Scan for the cell matching the given text and deliver its (x, y) coordinate at center. 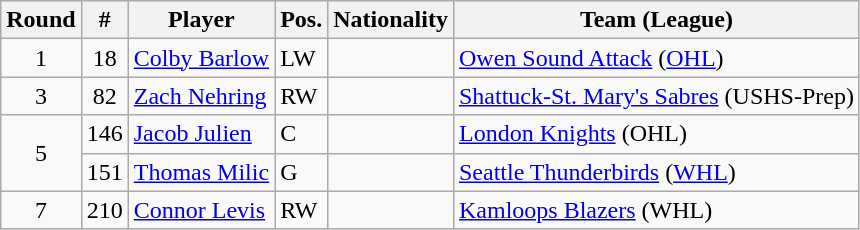
146 (104, 134)
Zach Nehring (201, 96)
Seattle Thunderbirds (WHL) (656, 172)
Pos. (302, 20)
LW (302, 58)
# (104, 20)
Shattuck-St. Mary's Sabres (USHS-Prep) (656, 96)
18 (104, 58)
Owen Sound Attack (OHL) (656, 58)
Player (201, 20)
151 (104, 172)
Nationality (391, 20)
1 (41, 58)
Colby Barlow (201, 58)
210 (104, 210)
Round (41, 20)
7 (41, 210)
Jacob Julien (201, 134)
Team (League) (656, 20)
5 (41, 153)
82 (104, 96)
London Knights (OHL) (656, 134)
Thomas Milic (201, 172)
Kamloops Blazers (WHL) (656, 210)
G (302, 172)
Connor Levis (201, 210)
3 (41, 96)
C (302, 134)
